Find where the given text appears and provide that cell's center as [X, Y] coordinate. 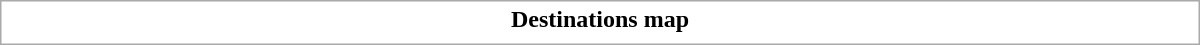
Destinations map [600, 19]
